Output the (x, y) coordinate of the center of the cell containing the given text.  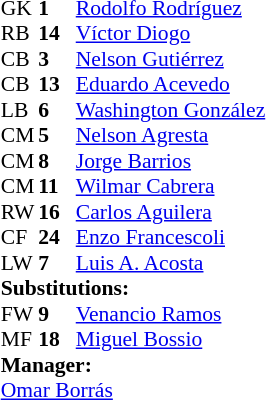
24 (57, 237)
CF (20, 237)
Carlos Aguilera (170, 212)
RB (20, 33)
3 (57, 59)
Nelson Gutiérrez (170, 59)
LW (20, 263)
18 (57, 339)
7 (57, 263)
Venancio Ramos (170, 314)
LB (20, 110)
RW (20, 212)
Luis A. Acosta (170, 263)
8 (57, 161)
Eduardo Acevedo (170, 85)
Jorge Barrios (170, 161)
Substitutions: (133, 289)
6 (57, 110)
13 (57, 85)
9 (57, 314)
11 (57, 187)
Víctor Diogo (170, 33)
Manager: (133, 365)
MF (20, 339)
16 (57, 212)
Miguel Bossio (170, 339)
Enzo Francescoli (170, 237)
Nelson Agresta (170, 135)
14 (57, 33)
Washington González (170, 110)
Wilmar Cabrera (170, 187)
FW (20, 314)
5 (57, 135)
